Return [x, y] of the center of cell containing provided text 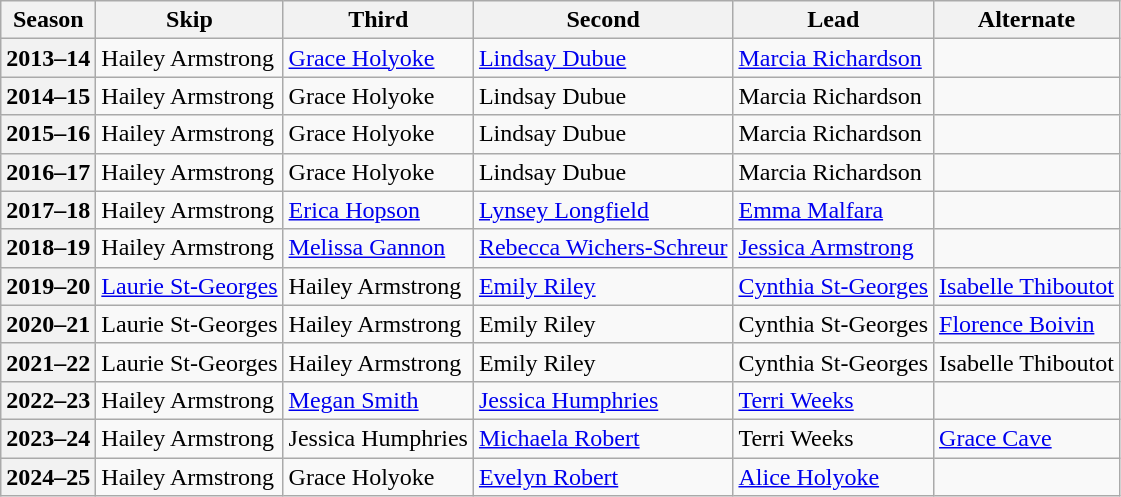
Grace Cave [1027, 438]
Season [48, 20]
Florence Boivin [1027, 324]
Jessica Armstrong [834, 248]
Skip [190, 20]
2018–19 [48, 248]
Megan Smith [378, 400]
Melissa Gannon [378, 248]
Erica Hopson [378, 210]
Alternate [1027, 20]
2022–23 [48, 400]
2021–22 [48, 362]
Rebecca Wichers-Schreur [603, 248]
Lead [834, 20]
2024–25 [48, 477]
2013–14 [48, 58]
2023–24 [48, 438]
Michaela Robert [603, 438]
Second [603, 20]
2020–21 [48, 324]
Lynsey Longfield [603, 210]
Evelyn Robert [603, 477]
2015–16 [48, 134]
Emma Malfara [834, 210]
2019–20 [48, 286]
2016–17 [48, 172]
Third [378, 20]
2014–15 [48, 96]
2017–18 [48, 210]
Alice Holyoke [834, 477]
